For the text-containing cell, return its midpoint in [X, Y] coordinate format. 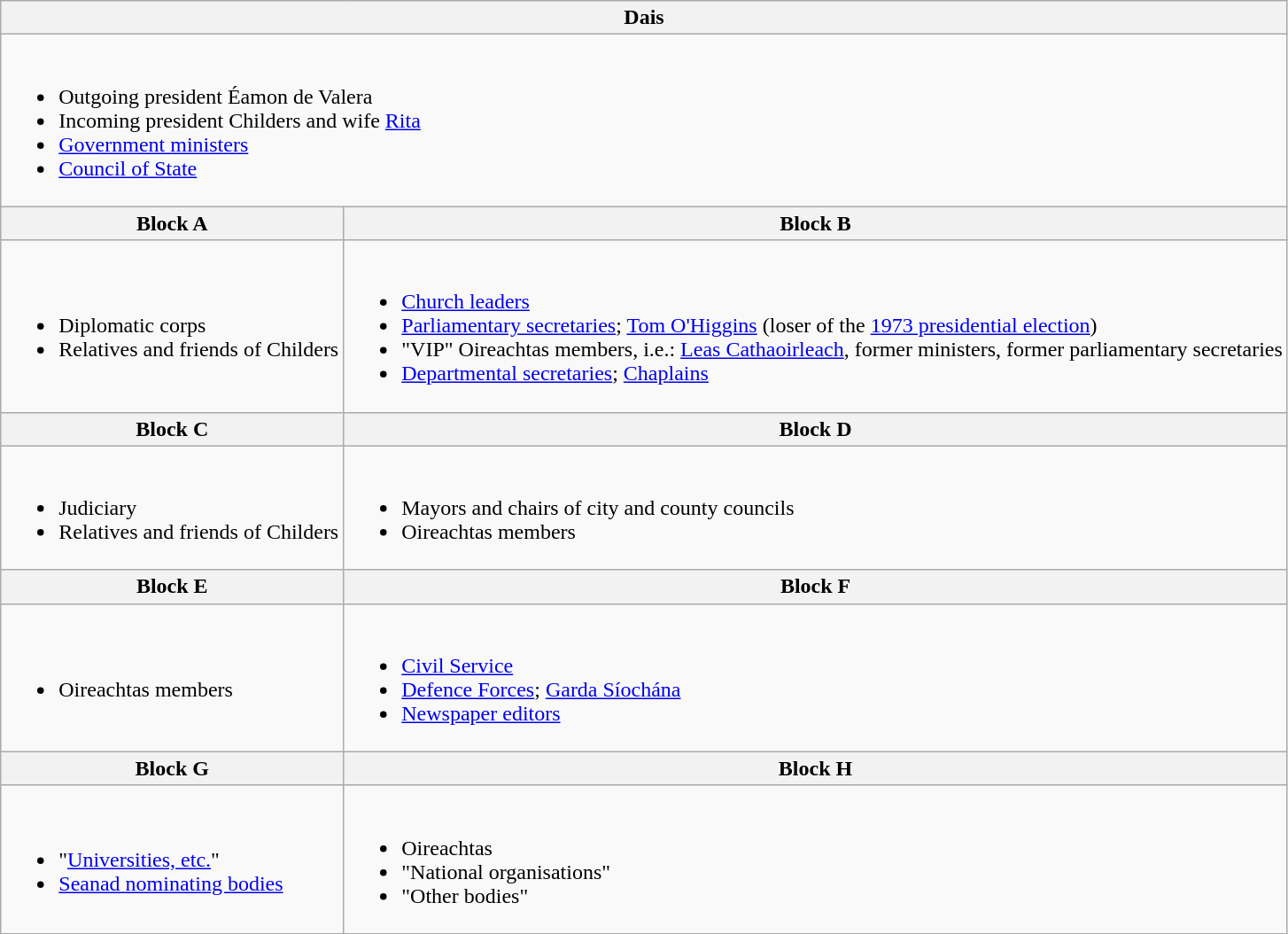
Outgoing president Éamon de ValeraIncoming president Childers and wife RitaGovernment ministersCouncil of State [645, 121]
Block B [816, 223]
Oireachtas"National organisations""Other bodies" [816, 860]
Mayors and chairs of city and county councilsOireachtas members [816, 508]
Diplomatic corpsRelatives and friends of Childers [172, 326]
Block D [816, 429]
Block E [172, 587]
Block C [172, 429]
Block G [172, 768]
Dais [645, 18]
Block F [816, 587]
"Universities, etc."Seanad nominating bodies [172, 860]
Civil ServiceDefence Forces; Garda SíochánaNewspaper editors [816, 677]
Oireachtas members [172, 677]
Block A [172, 223]
JudiciaryRelatives and friends of Childers [172, 508]
Block H [816, 768]
